Scan for the cell matching the given text and deliver its (X, Y) coordinate at center. 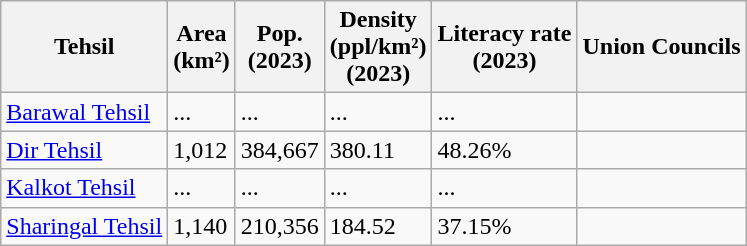
184.52 (378, 226)
1,012 (202, 150)
Dir Tehsil (84, 150)
Union Councils (662, 47)
Area(km²) (202, 47)
384,667 (280, 150)
Sharingal Tehsil (84, 226)
Literacy rate(2023) (504, 47)
37.15% (504, 226)
1,140 (202, 226)
380.11 (378, 150)
Pop.(2023) (280, 47)
210,356 (280, 226)
Density(ppl/km²)(2023) (378, 47)
48.26% (504, 150)
Tehsil (84, 47)
Barawal Tehsil (84, 112)
Kalkot Tehsil (84, 188)
